Locate the cell with the specified text and output its (x, y) center coordinate. 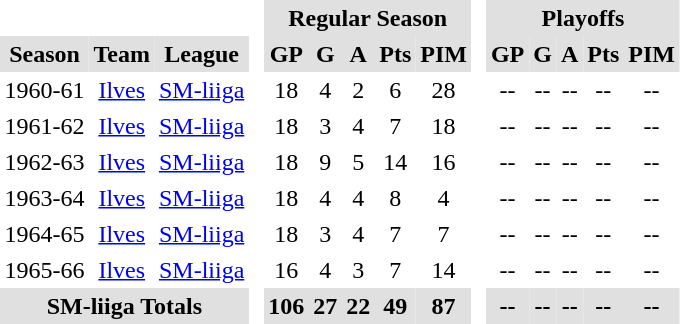
49 (396, 306)
106 (286, 306)
22 (358, 306)
28 (444, 90)
6 (396, 90)
Team (122, 54)
5 (358, 162)
League (201, 54)
2 (358, 90)
1965-66 (44, 270)
9 (326, 162)
8 (396, 198)
27 (326, 306)
Season (44, 54)
1961-62 (44, 126)
1964-65 (44, 234)
1962-63 (44, 162)
1960-61 (44, 90)
Regular Season (368, 18)
Playoffs (582, 18)
87 (444, 306)
SM-liiga Totals (124, 306)
1963-64 (44, 198)
